Detect which cell encompasses the target text, then output its (X, Y) center coordinate. 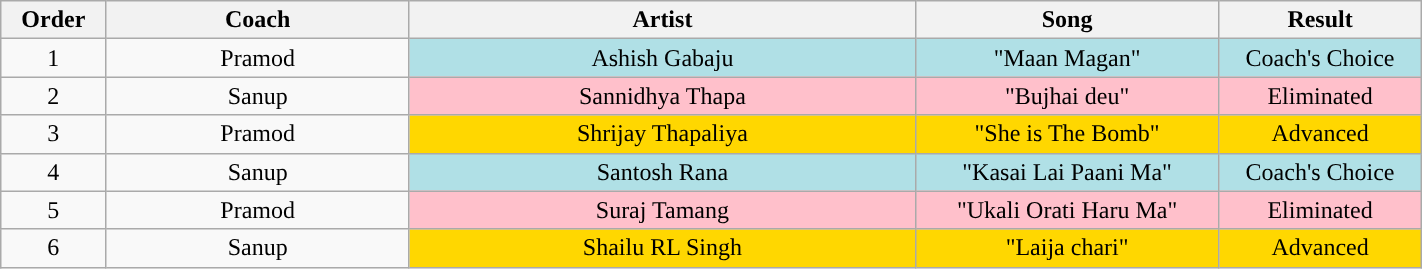
3 (54, 134)
"Ukali Orati Haru Ma" (1067, 210)
5 (54, 210)
Artist (662, 20)
"Kasai Lai Paani Ma" (1067, 172)
"Maan Magan" (1067, 58)
Ashish Gabaju (662, 58)
"She is The Bomb" (1067, 134)
Song (1067, 20)
Sannidhya Thapa (662, 96)
4 (54, 172)
Coach (258, 20)
Shailu RL Singh (662, 248)
Suraj Tamang (662, 210)
"Bujhai deu" (1067, 96)
6 (54, 248)
Order (54, 20)
Result (1320, 20)
Santosh Rana (662, 172)
1 (54, 58)
Shrijay Thapaliya (662, 134)
2 (54, 96)
"Laija chari" (1067, 248)
